For the text-containing cell, return its midpoint in [x, y] coordinate format. 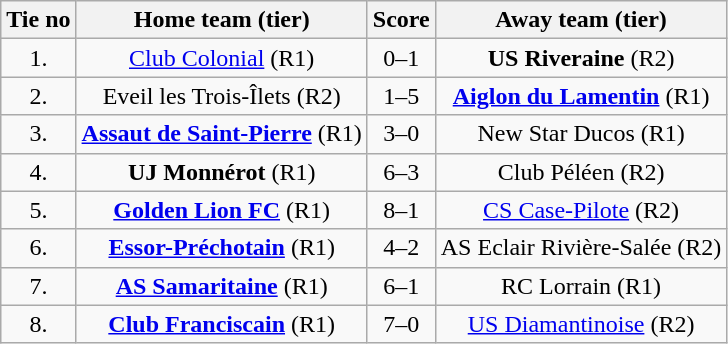
UJ Monnérot (R1) [222, 172]
Club Péléen (R2) [581, 172]
8–1 [401, 210]
Tie no [38, 20]
New Star Ducos (R1) [581, 134]
4–2 [401, 248]
6. [38, 248]
0–1 [401, 58]
1–5 [401, 96]
Club Colonial (R1) [222, 58]
2. [38, 96]
Score [401, 20]
3–0 [401, 134]
3. [38, 134]
5. [38, 210]
Home team (tier) [222, 20]
Club Franciscain (R1) [222, 324]
4. [38, 172]
1. [38, 58]
6–1 [401, 286]
US Diamantinoise (R2) [581, 324]
Away team (tier) [581, 20]
CS Case-Pilote (R2) [581, 210]
8. [38, 324]
7. [38, 286]
US Riveraine (R2) [581, 58]
6–3 [401, 172]
AS Samaritaine (R1) [222, 286]
Assaut de Saint-Pierre (R1) [222, 134]
RC Lorrain (R1) [581, 286]
7–0 [401, 324]
Essor-Préchotain (R1) [222, 248]
AS Eclair Rivière-Salée (R2) [581, 248]
Golden Lion FC (R1) [222, 210]
Aiglon du Lamentin (R1) [581, 96]
Eveil les Trois-Îlets (R2) [222, 96]
